From the cell containing the given text, extract its center point as (x, y) coordinate. 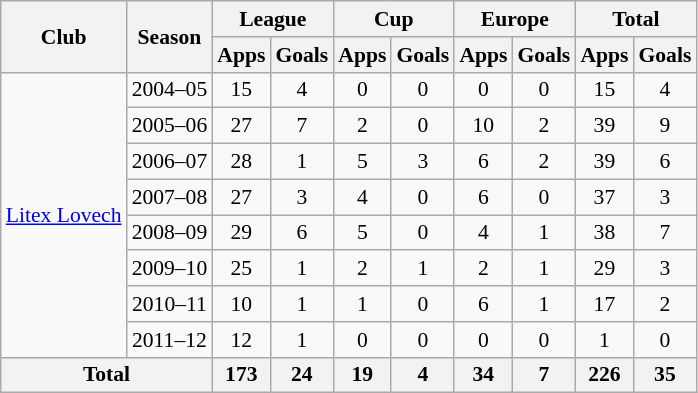
Europe (514, 19)
17 (604, 304)
226 (604, 375)
2006–07 (170, 162)
35 (664, 375)
12 (241, 340)
25 (241, 269)
173 (241, 375)
34 (483, 375)
38 (604, 233)
2008–09 (170, 233)
24 (302, 375)
9 (664, 126)
Season (170, 36)
2007–08 (170, 197)
2004–05 (170, 90)
Litex Lovech (64, 214)
2009–10 (170, 269)
Cup (394, 19)
2010–11 (170, 304)
Club (64, 36)
37 (604, 197)
League (272, 19)
2011–12 (170, 340)
19 (362, 375)
2005–06 (170, 126)
28 (241, 162)
